Return [x, y] of the center of cell containing provided text 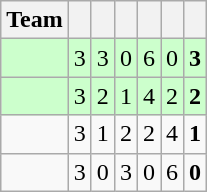
Team [35, 20]
